Find where the given text appears and provide that cell's center as [X, Y] coordinate. 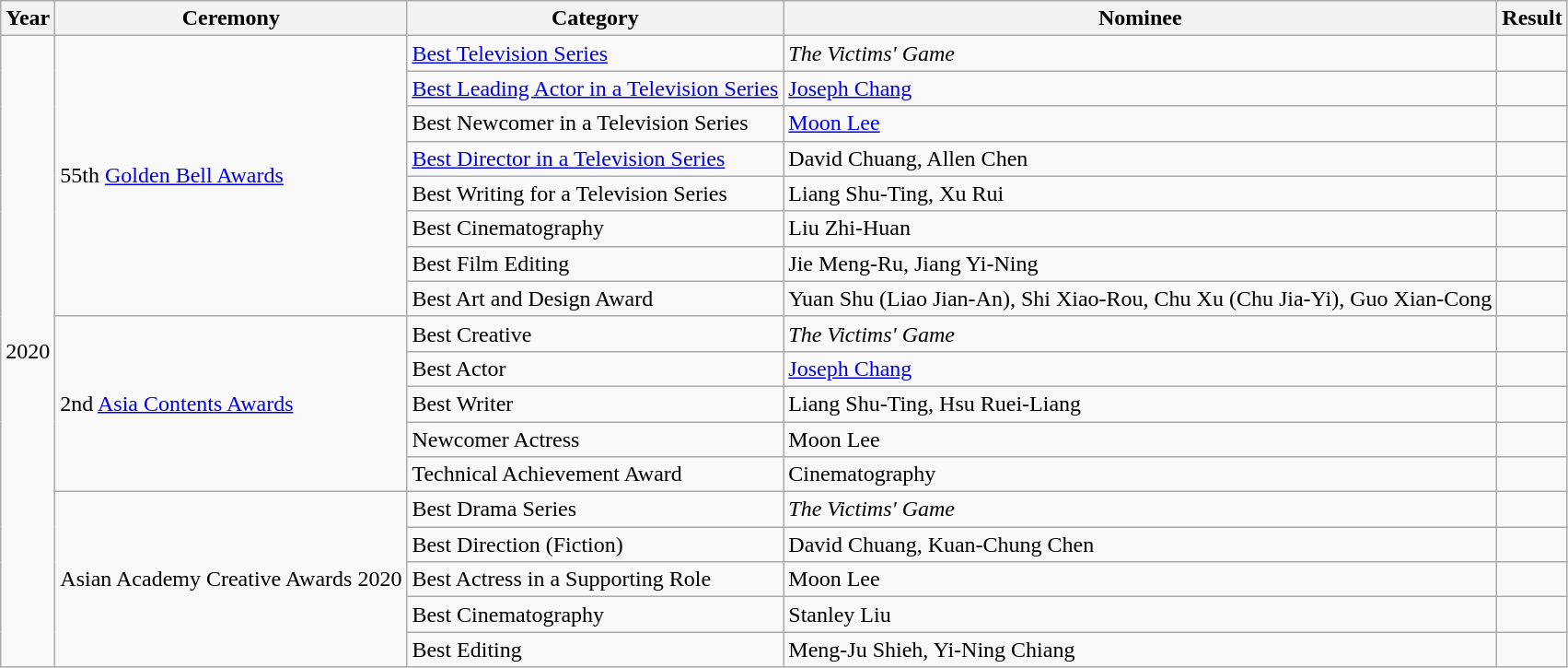
Best Creative [595, 334]
Best Television Series [595, 53]
Best Actor [595, 369]
Year [28, 18]
Best Drama Series [595, 510]
Best Art and Design Award [595, 299]
Best Editing [595, 650]
Best Leading Actor in a Television Series [595, 88]
Best Film Editing [595, 264]
2020 [28, 352]
Best Writer [595, 404]
David Chuang, Kuan-Chung Chen [1140, 545]
Liang Shu-Ting, Xu Rui [1140, 193]
Meng-Ju Shieh, Yi-Ning Chiang [1140, 650]
Best Director in a Television Series [595, 158]
Best Writing for a Television Series [595, 193]
Category [595, 18]
Cinematography [1140, 475]
Stanley Liu [1140, 615]
Best Newcomer in a Television Series [595, 123]
Jie Meng-Ru, Jiang Yi-Ning [1140, 264]
Liu Zhi-Huan [1140, 229]
Result [1532, 18]
2nd Asia Contents Awards [231, 404]
Best Actress in a Supporting Role [595, 580]
Yuan Shu (Liao Jian-An), Shi Xiao-Rou, Chu Xu (Chu Jia-Yi), Guo Xian-Cong [1140, 299]
David Chuang, Allen Chen [1140, 158]
Technical Achievement Award [595, 475]
Asian Academy Creative Awards 2020 [231, 580]
Newcomer Actress [595, 439]
Nominee [1140, 18]
Best Direction (Fiction) [595, 545]
55th Golden Bell Awards [231, 176]
Ceremony [231, 18]
Liang Shu-Ting, Hsu Ruei-Liang [1140, 404]
